Scan for the cell matching the given text and deliver its [X, Y] coordinate at center. 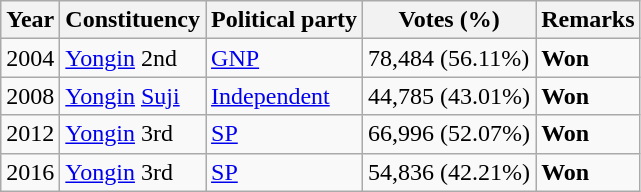
66,996 (52.07%) [450, 134]
Yongin 2nd [133, 58]
Political party [284, 20]
Yongin Suji [133, 96]
Votes (%) [450, 20]
2016 [30, 172]
Remarks [588, 20]
44,785 (43.01%) [450, 96]
GNP [284, 58]
78,484 (56.11%) [450, 58]
2008 [30, 96]
2012 [30, 134]
Independent [284, 96]
Constituency [133, 20]
Year [30, 20]
2004 [30, 58]
54,836 (42.21%) [450, 172]
